From the cell containing the given text, extract its center point as (x, y) coordinate. 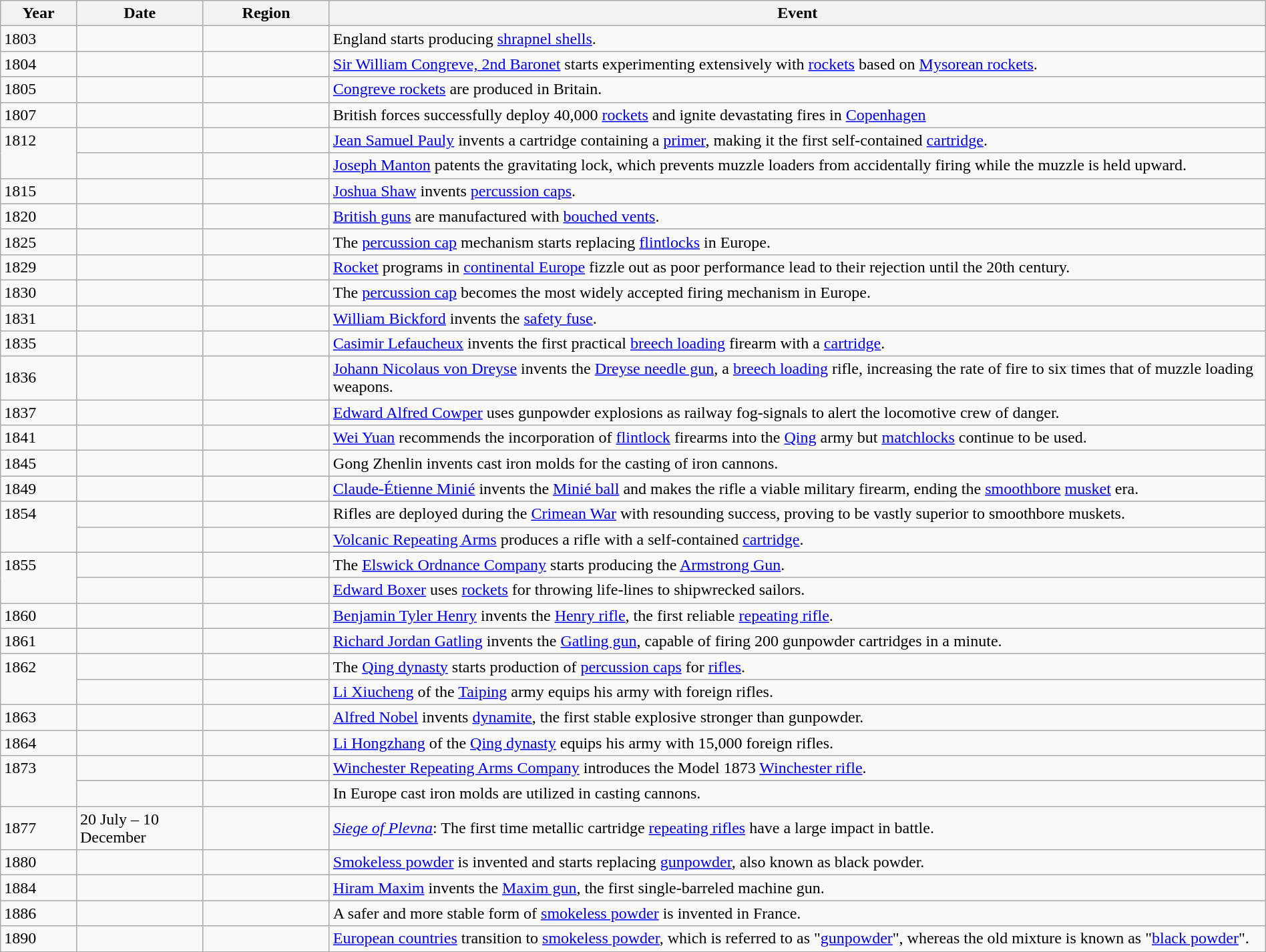
Li Hongzhang of the Qing dynasty equips his army with 15,000 foreign rifles. (797, 743)
Rocket programs in continental Europe fizzle out as poor performance lead to their rejection until the 20th century. (797, 267)
Li Xiucheng of the Taiping army equips his army with foreign rifles. (797, 692)
1825 (39, 242)
The percussion cap becomes the most widely accepted firing mechanism in Europe. (797, 292)
1836 (39, 378)
1861 (39, 641)
Event (797, 13)
In Europe cast iron molds are utilized in casting cannons. (797, 794)
Joseph Manton patents the gravitating lock, which prevents muzzle loaders from accidentally firing while the muzzle is held upward. (797, 166)
1841 (39, 438)
Congreve rockets are produced in Britain. (797, 89)
Claude-Étienne Minié invents the Minié ball and makes the rifle a viable military firearm, ending the smoothbore musket era. (797, 489)
Benjamin Tyler Henry invents the Henry rifle, the first reliable repeating rifle. (797, 616)
Casimir Lefaucheux invents the first practical breech loading firearm with a cartridge. (797, 344)
1830 (39, 292)
Jean Samuel Pauly invents a cartridge containing a primer, making it the first self-contained cartridge. (797, 140)
1837 (39, 413)
1854 (39, 527)
1849 (39, 489)
The percussion cap mechanism starts replacing flintlocks in Europe. (797, 242)
British guns are manufactured with bouched vents. (797, 216)
Winchester Repeating Arms Company introduces the Model 1873 Winchester rifle. (797, 768)
1835 (39, 344)
Volcanic Repeating Arms produces a rifle with a self-contained cartridge. (797, 539)
Siege of Plevna: The first time metallic cartridge repeating rifles have a large impact in battle. (797, 828)
1820 (39, 216)
Edward Boxer uses rockets for throwing life-lines to shipwrecked sailors. (797, 590)
1890 (39, 939)
1803 (39, 39)
Hiram Maxim invents the Maxim gun, the first single-barreled machine gun. (797, 888)
1860 (39, 616)
William Bickford invents the safety fuse. (797, 318)
1862 (39, 679)
Smokeless powder is invented and starts replacing gunpowder, also known as black powder. (797, 863)
1812 (39, 153)
British forces successfully deploy 40,000 rockets and ignite devastating fires in Copenhagen (797, 115)
1873 (39, 781)
Date (139, 13)
Year (39, 13)
1864 (39, 743)
A safer and more stable form of smokeless powder is invented in France. (797, 913)
The Elswick Ordnance Company starts producing the Armstrong Gun. (797, 565)
1845 (39, 463)
20 July – 10 December (139, 828)
1877 (39, 828)
The Qing dynasty starts production of percussion caps for rifles. (797, 666)
Gong Zhenlin invents cast iron molds for the casting of iron cannons. (797, 463)
1886 (39, 913)
1855 (39, 577)
Sir William Congreve, 2nd Baronet starts experimenting extensively with rockets based on Mysorean rockets. (797, 64)
1807 (39, 115)
1804 (39, 64)
1863 (39, 717)
1805 (39, 89)
Joshua Shaw invents percussion caps. (797, 191)
Alfred Nobel invents dynamite, the first stable explosive stronger than gunpowder. (797, 717)
Edward Alfred Cowper uses gunpowder explosions as railway fog-signals to alert the locomotive crew of danger. (797, 413)
European countries transition to smokeless powder, which is referred to as "gunpowder", whereas the old mixture is known as "black powder". (797, 939)
Richard Jordan Gatling invents the Gatling gun, capable of firing 200 gunpowder cartridges in a minute. (797, 641)
1831 (39, 318)
1884 (39, 888)
1880 (39, 863)
1829 (39, 267)
Rifles are deployed during the Crimean War with resounding success, proving to be vastly superior to smoothbore muskets. (797, 514)
England starts producing shrapnel shells. (797, 39)
1815 (39, 191)
Region (266, 13)
Wei Yuan recommends the incorporation of flintlock firearms into the Qing army but matchlocks continue to be used. (797, 438)
